Detect which cell encompasses the target text, then output its [x, y] center coordinate. 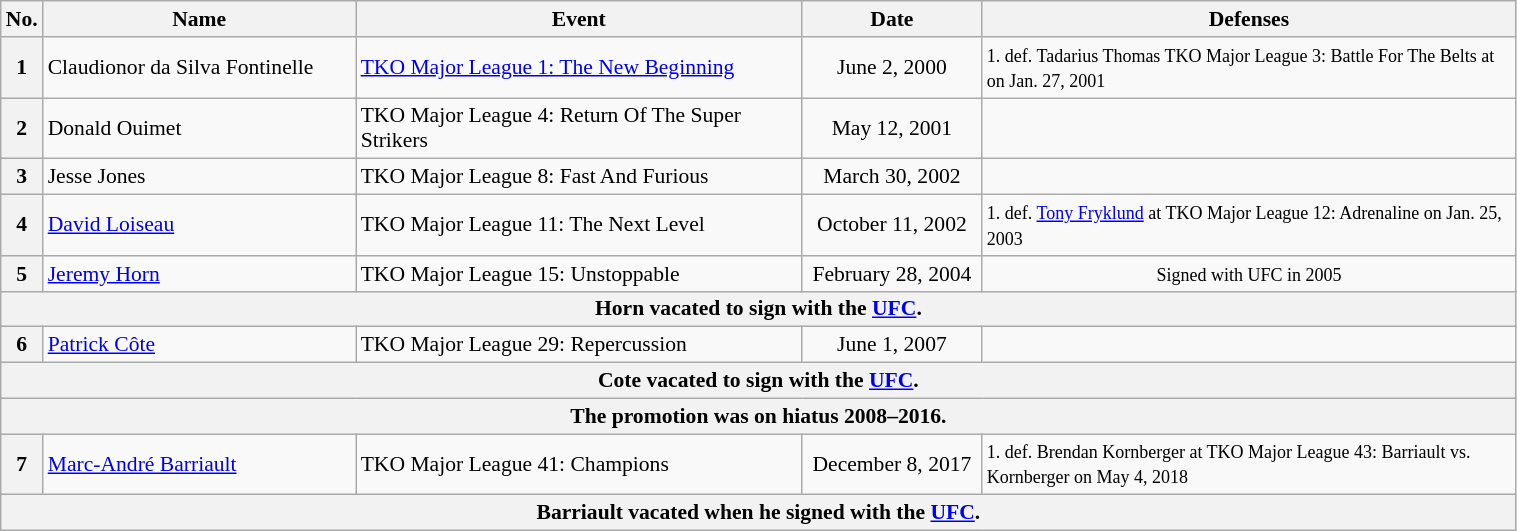
1. def. Tony Fryklund at TKO Major League 12: Adrenaline on Jan. 25, 2003 [1249, 226]
Claudionor da Silva Fontinelle [200, 68]
June 1, 2007 [892, 345]
The promotion was on hiatus 2008–2016. [758, 416]
TKO Major League 41: Champions [579, 464]
Jeremy Horn [200, 274]
Date [892, 19]
1 [22, 68]
March 30, 2002 [892, 177]
June 2, 2000 [892, 68]
TKO Major League 15: Unstoppable [579, 274]
1. def. Brendan Kornberger at TKO Major League 43: Barriault vs. Kornberger on May 4, 2018 [1249, 464]
Horn vacated to sign with the UFC. [758, 309]
David Loiseau [200, 226]
Donald Ouimet [200, 128]
TKO Major League 1: The New Beginning [579, 68]
Defenses [1249, 19]
May 12, 2001 [892, 128]
TKO Major League 29: Repercussion [579, 345]
1. def. Tadarius Thomas TKO Major League 3: Battle For The Belts at on Jan. 27, 2001 [1249, 68]
Event [579, 19]
February 28, 2004 [892, 274]
December 8, 2017 [892, 464]
4 [22, 226]
Jesse Jones [200, 177]
Cote vacated to sign with the UFC. [758, 381]
7 [22, 464]
6 [22, 345]
No. [22, 19]
Barriault vacated when he signed with the UFC. [758, 513]
Patrick Côte [200, 345]
Name [200, 19]
2 [22, 128]
Signed with UFC in 2005 [1249, 274]
5 [22, 274]
Marc-André Barriault [200, 464]
TKO Major League 11: The Next Level [579, 226]
October 11, 2002 [892, 226]
TKO Major League 4: Return Of The Super Strikers [579, 128]
TKO Major League 8: Fast And Furious [579, 177]
3 [22, 177]
